Extract the [x, y] coordinate from the center of the cell holding the provided text.  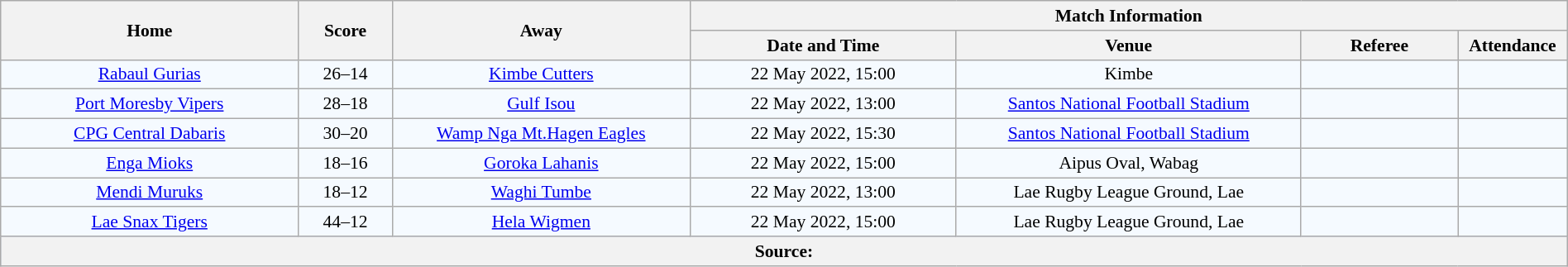
18–16 [346, 163]
Port Moresby Vipers [150, 104]
Match Information [1128, 16]
Score [346, 30]
Source: [784, 251]
44–12 [346, 222]
Home [150, 30]
Kimbe [1128, 74]
Referee [1379, 45]
22 May 2022, 15:30 [823, 134]
Wamp Nga Mt.Hagen Eagles [541, 134]
26–14 [346, 74]
Rabaul Gurias [150, 74]
Waghi Tumbe [541, 193]
Goroka Lahanis [541, 163]
Lae Snax Tigers [150, 222]
30–20 [346, 134]
28–18 [346, 104]
Enga Mioks [150, 163]
18–12 [346, 193]
Away [541, 30]
Mendi Muruks [150, 193]
Attendance [1513, 45]
Hela Wigmen [541, 222]
Aipus Oval, Wabag [1128, 163]
CPG Central Dabaris [150, 134]
Venue [1128, 45]
Date and Time [823, 45]
Kimbe Cutters [541, 74]
Gulf Isou [541, 104]
